Detect which cell encompasses the target text, then output its (x, y) center coordinate. 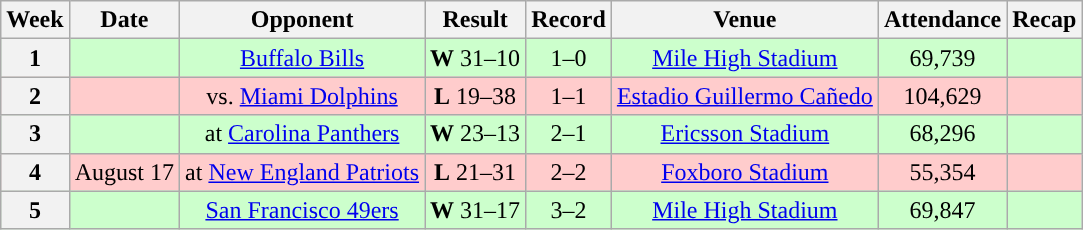
104,629 (942, 96)
at New England Patriots (302, 172)
Ericsson Stadium (744, 134)
69,847 (942, 210)
vs. Miami Dolphins (302, 96)
Estadio Guillermo Cañedo (744, 96)
Week (35, 20)
L 19–38 (476, 96)
W 31–17 (476, 210)
Attendance (942, 20)
Record (569, 20)
L 21–31 (476, 172)
4 (35, 172)
69,739 (942, 58)
Opponent (302, 20)
3–2 (569, 210)
2–2 (569, 172)
at Carolina Panthers (302, 134)
3 (35, 134)
W 31–10 (476, 58)
San Francisco 49ers (302, 210)
Buffalo Bills (302, 58)
W 23–13 (476, 134)
Result (476, 20)
1–1 (569, 96)
5 (35, 210)
Venue (744, 20)
August 17 (124, 172)
Date (124, 20)
1–0 (569, 58)
55,354 (942, 172)
1 (35, 58)
2 (35, 96)
Foxboro Stadium (744, 172)
Recap (1044, 20)
2–1 (569, 134)
68,296 (942, 134)
